Output the [x, y] coordinate of the center of the cell containing the given text.  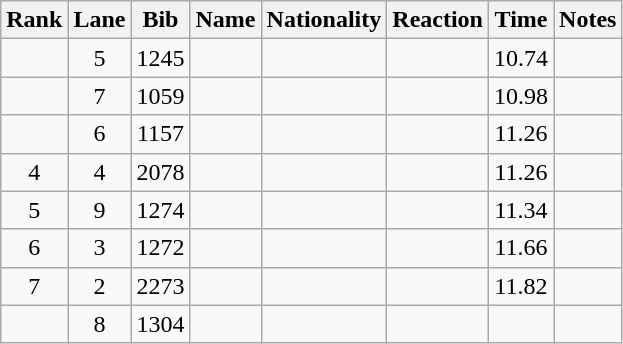
1157 [160, 134]
11.82 [520, 286]
Rank [34, 20]
10.98 [520, 96]
3 [100, 248]
Reaction [438, 20]
1059 [160, 96]
1304 [160, 324]
11.34 [520, 210]
10.74 [520, 58]
Lane [100, 20]
2273 [160, 286]
1245 [160, 58]
1274 [160, 210]
8 [100, 324]
2078 [160, 172]
9 [100, 210]
Name [226, 20]
Bib [160, 20]
Notes [588, 20]
2 [100, 286]
Nationality [324, 20]
Time [520, 20]
1272 [160, 248]
11.66 [520, 248]
